Return (x, y) of the center of cell containing provided text 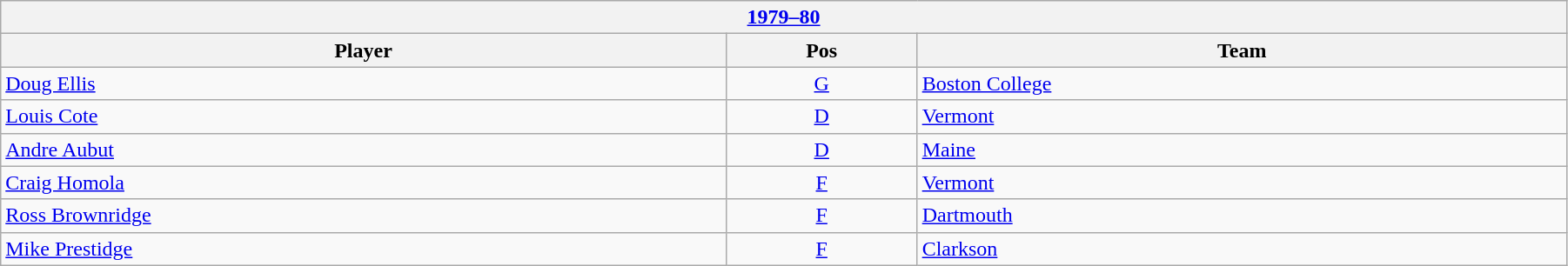
G (821, 83)
Pos (821, 50)
Craig Homola (364, 183)
Boston College (1242, 83)
Mike Prestidge (364, 249)
Dartmouth (1242, 216)
Team (1242, 50)
Maine (1242, 150)
Doug Ellis (364, 83)
Ross Brownridge (364, 216)
Player (364, 50)
1979–80 (784, 17)
Clarkson (1242, 249)
Andre Aubut (364, 150)
Louis Cote (364, 116)
